Locate the cell with the specified text and output its (X, Y) center coordinate. 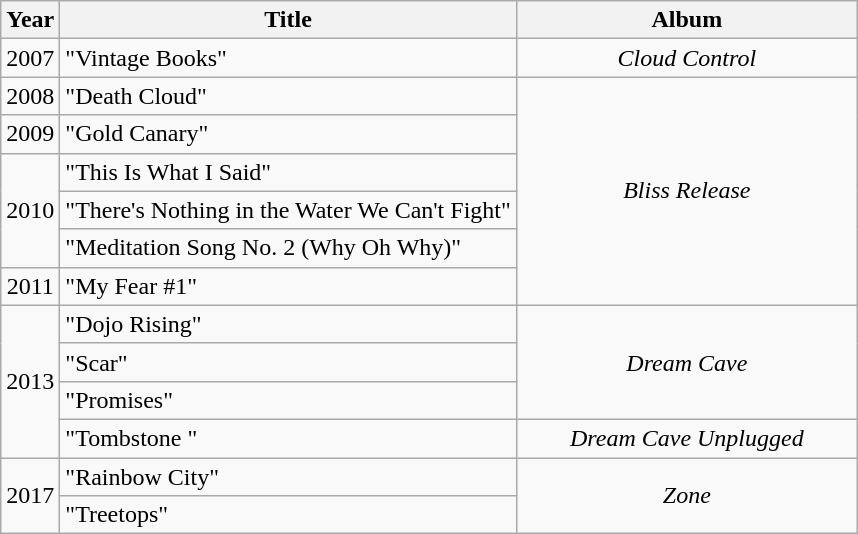
2009 (30, 134)
"This Is What I Said" (288, 172)
"Promises" (288, 400)
2017 (30, 496)
2007 (30, 58)
Album (686, 20)
"Scar" (288, 362)
"Meditation Song No. 2 (Why Oh Why)" (288, 248)
Title (288, 20)
2010 (30, 210)
"Tombstone " (288, 438)
2013 (30, 381)
2011 (30, 286)
"Gold Canary" (288, 134)
Bliss Release (686, 191)
"Treetops" (288, 515)
Cloud Control (686, 58)
"My Fear #1" (288, 286)
Zone (686, 496)
Dream Cave Unplugged (686, 438)
"Rainbow City" (288, 477)
"Vintage Books" (288, 58)
"There's Nothing in the Water We Can't Fight" (288, 210)
2008 (30, 96)
Year (30, 20)
"Death Cloud" (288, 96)
Dream Cave (686, 362)
"Dojo Rising" (288, 324)
